Determine the (X, Y) coordinate at the center of the cell enclosing the given text.  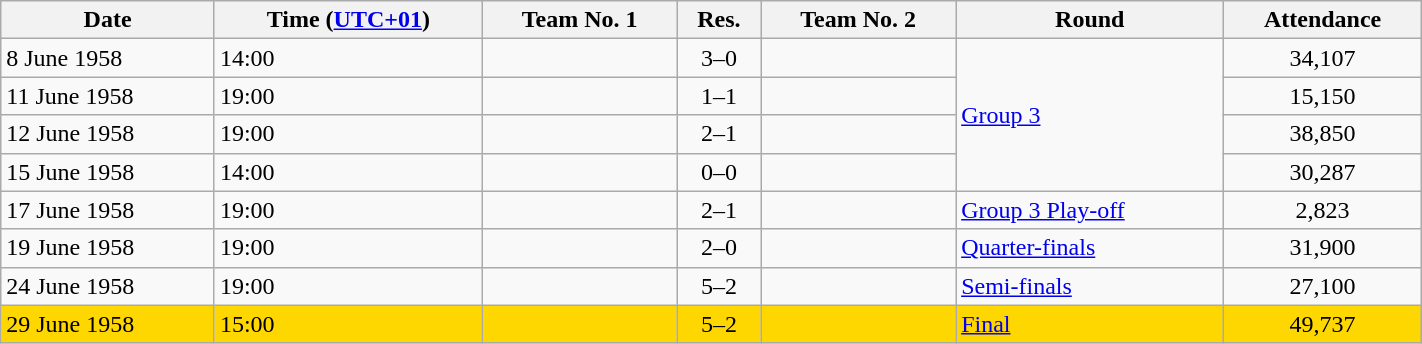
Group 3 (1090, 115)
Date (108, 20)
31,900 (1322, 248)
Semi-finals (1090, 286)
Team No. 2 (858, 20)
Res. (719, 20)
2,823 (1322, 210)
1–1 (719, 96)
Attendance (1322, 20)
19 June 1958 (108, 248)
34,107 (1322, 58)
2–0 (719, 248)
0–0 (719, 172)
Group 3 Play-off (1090, 210)
49,737 (1322, 324)
Time (UTC+01) (348, 20)
Final (1090, 324)
3–0 (719, 58)
15:00 (348, 324)
38,850 (1322, 134)
Round (1090, 20)
24 June 1958 (108, 286)
11 June 1958 (108, 96)
17 June 1958 (108, 210)
30,287 (1322, 172)
8 June 1958 (108, 58)
15 June 1958 (108, 172)
12 June 1958 (108, 134)
15,150 (1322, 96)
29 June 1958 (108, 324)
Quarter-finals (1090, 248)
27,100 (1322, 286)
Team No. 1 (580, 20)
